From the cell containing the given text, extract its center point as [x, y] coordinate. 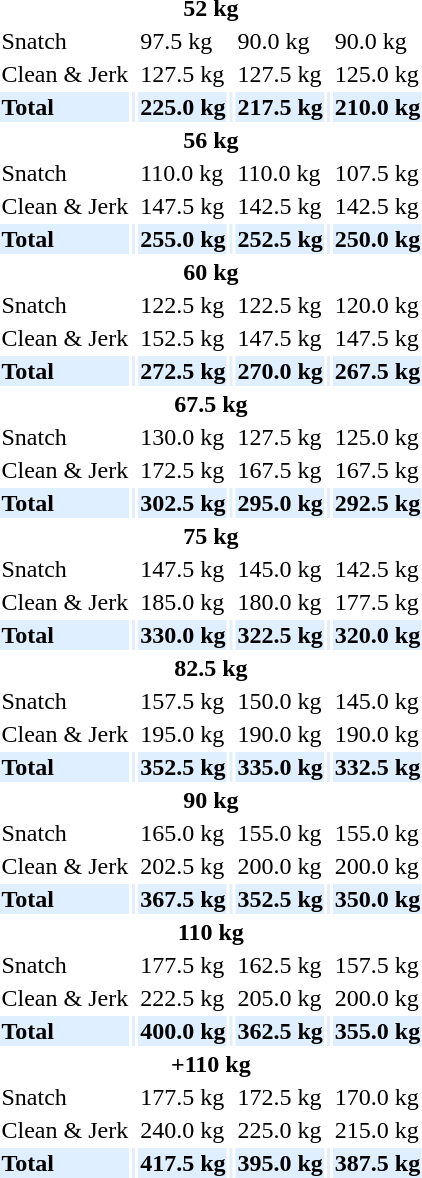
170.0 kg [377, 1097]
110 kg [211, 932]
292.5 kg [377, 503]
322.5 kg [280, 635]
320.0 kg [377, 635]
395.0 kg [280, 1163]
332.5 kg [377, 767]
355.0 kg [377, 1031]
335.0 kg [280, 767]
295.0 kg [280, 503]
180.0 kg [280, 602]
417.5 kg [183, 1163]
120.0 kg [377, 305]
82.5 kg [211, 668]
56 kg [211, 140]
162.5 kg [280, 965]
152.5 kg [183, 338]
107.5 kg [377, 173]
75 kg [211, 536]
400.0 kg [183, 1031]
185.0 kg [183, 602]
67.5 kg [211, 404]
165.0 kg [183, 833]
60 kg [211, 272]
195.0 kg [183, 734]
272.5 kg [183, 371]
215.0 kg [377, 1130]
202.5 kg [183, 866]
217.5 kg [280, 107]
330.0 kg [183, 635]
210.0 kg [377, 107]
302.5 kg [183, 503]
205.0 kg [280, 998]
252.5 kg [280, 239]
130.0 kg [183, 437]
+110 kg [211, 1064]
270.0 kg [280, 371]
90 kg [211, 800]
362.5 kg [280, 1031]
267.5 kg [377, 371]
250.0 kg [377, 239]
367.5 kg [183, 899]
350.0 kg [377, 899]
255.0 kg [183, 239]
240.0 kg [183, 1130]
97.5 kg [183, 41]
222.5 kg [183, 998]
150.0 kg [280, 701]
387.5 kg [377, 1163]
